Capture the cell that displays the provided text and extract its [X, Y] central coordinate. 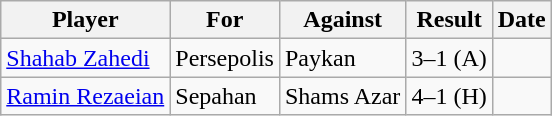
4–1 (H) [449, 96]
Shams Azar [342, 96]
Player [86, 20]
Shahab Zahedi [86, 58]
Paykan [342, 58]
Against [342, 20]
Persepolis [225, 58]
Sepahan [225, 96]
For [225, 20]
Result [449, 20]
Date [522, 20]
3–1 (A) [449, 58]
Ramin Rezaeian [86, 96]
